Pinpoint the cell where the given text exists, returning its (x, y) midpoint coordinate. 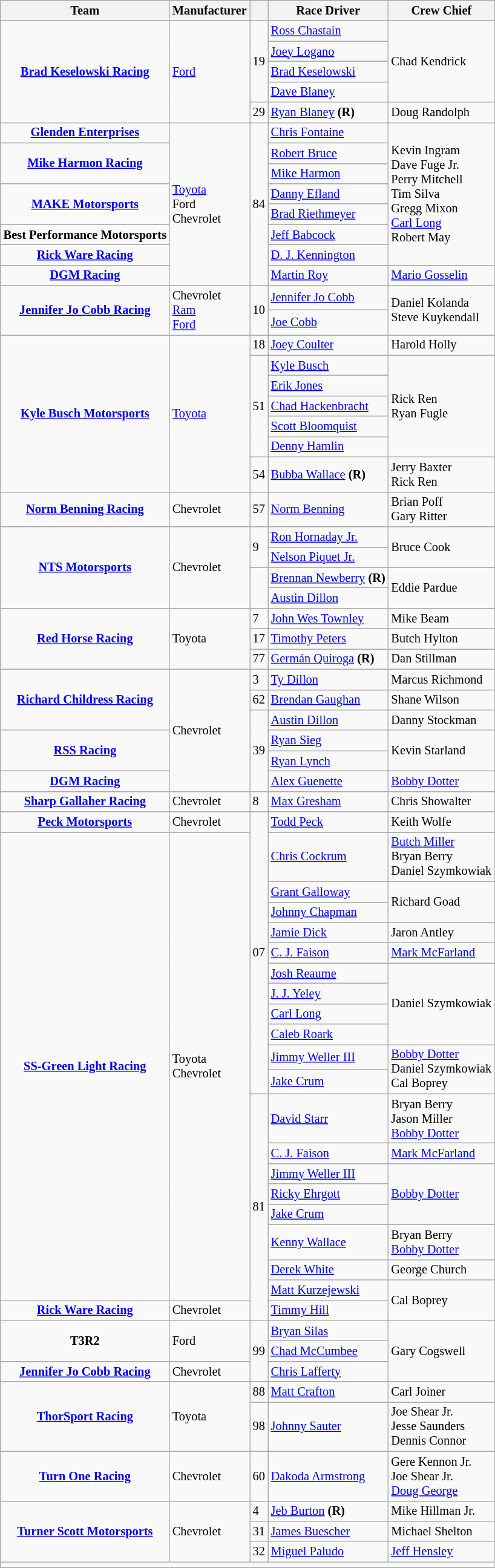
Bruce Cook (442, 547)
88 (259, 1392)
Matt Kurzejewski (328, 1290)
Race Driver (328, 10)
ToyotaChevrolet (209, 1066)
Brian PoffGary Ritter (442, 509)
3 (259, 679)
Bryan BerryBobby Dotter (442, 1242)
Ryan Sieg (328, 740)
Johnny Chapman (328, 912)
Chris Lafferty (328, 1371)
Shane Wilson (442, 700)
Miguel Paludo (328, 1552)
Johnny Sauter (328, 1426)
Chris Fontaine (328, 132)
84 (259, 203)
Harold Holly (442, 345)
9 (259, 547)
Chris Showalter (442, 802)
Kevin Starland (442, 750)
19 (259, 62)
J. J. Yeley (328, 993)
Mike Hillman Jr. (442, 1511)
Ty Dillon (328, 679)
51 (259, 406)
Ross Chastain (328, 31)
Crew Chief (442, 10)
4 (259, 1511)
Best Performance Motorsports (85, 235)
Ryan Blaney (R) (328, 113)
Chad Hackenbracht (328, 406)
Mike Harmon Racing (85, 163)
Jaron Antley (442, 932)
Jennifer Jo Cobb (328, 298)
57 (259, 509)
D. J. Kennington (328, 255)
Manufacturer (209, 10)
Dave Blaney (328, 92)
John Wes Townley (328, 618)
Dakoda Armstrong (328, 1476)
Sharp Gallaher Racing (85, 802)
Norm Benning Racing (85, 509)
Jeff Hensley (442, 1552)
Danny Efland (328, 194)
Brendan Gaughan (328, 700)
Brad Keselowski (328, 71)
Matt Crafton (328, 1392)
Erik Jones (328, 385)
Jerry BaxterRick Ren (442, 474)
17 (259, 639)
Keith Wolfe (442, 822)
Josh Reaume (328, 973)
31 (259, 1531)
Norm Benning (328, 509)
Carl Long (328, 1014)
Joe Shear Jr.Jesse SaundersDennis Connor (442, 1426)
Ryan Lynch (328, 761)
Butch MillerBryan BerryDaniel Szymkowiak (442, 857)
David Starr (328, 1119)
Mike Harmon (328, 174)
Cal Boprey (442, 1299)
Ricky Ehrgott (328, 1194)
Joey Logano (328, 51)
Todd Peck (328, 822)
Denny Hamlin (328, 446)
Grant Galloway (328, 892)
Dan Stillman (442, 659)
SS-Green Light Racing (85, 1066)
Timmy Hill (328, 1310)
Robert Bruce (328, 153)
Turn One Racing (85, 1476)
62 (259, 700)
Kenny Wallace (328, 1242)
Doug Randolph (442, 113)
8 (259, 802)
Turner Scott Motorsports (85, 1532)
54 (259, 474)
Mario Gosselin (442, 275)
ChevroletRamFord (209, 310)
Daniel Szymkowiak (442, 1004)
Richard Goad (442, 901)
29 (259, 113)
Joe Cobb (328, 322)
Ron Hornaday Jr. (328, 537)
10 (259, 310)
Brennan Newberry (R) (328, 578)
T3R2 (85, 1341)
Bobby DotterDaniel SzymkowiakCal Boprey (442, 1069)
77 (259, 659)
James Buescher (328, 1531)
Mike Beam (442, 618)
Kyle Busch (328, 365)
Joey Coulter (328, 345)
Richard Childress Racing (85, 699)
George Church (442, 1270)
Carl Joiner (442, 1392)
Eddie Pardue (442, 588)
Bryan Silas (328, 1331)
60 (259, 1476)
Jamie Dick (328, 932)
Marcus Richmond (442, 679)
RSS Racing (85, 750)
Michael Shelton (442, 1531)
Kevin IngramDave Fuge Jr.Perry MitchellTim SilvaGregg MixonCarl LongRobert May (442, 194)
Chad McCumbee (328, 1351)
Martin Roy (328, 275)
Daniel KolandaSteve Kuykendall (442, 310)
Jeb Burton (R) (328, 1511)
ThorSport Racing (85, 1417)
Jeff Babcock (328, 235)
07 (259, 953)
Bubba Wallace (R) (328, 474)
Brad Riethmeyer (328, 214)
Rick RenRyan Fugle (442, 406)
Derek White (328, 1270)
MAKE Motorsports (85, 203)
Chris Cockrum (328, 857)
Glenden Enterprises (85, 132)
Danny Stockman (442, 720)
Scott Bloomquist (328, 426)
32 (259, 1552)
Red Horse Racing (85, 639)
ToyotaFordChevrolet (209, 203)
NTS Motorsports (85, 567)
Butch Hylton (442, 639)
Germán Quiroga (R) (328, 659)
Alex Guenette (328, 781)
Max Gresham (328, 802)
18 (259, 345)
Bryan BerryJason MillerBobby Dotter (442, 1119)
Brad Keselowski Racing (85, 71)
7 (259, 618)
Timothy Peters (328, 639)
Chad Kendrick (442, 62)
Team (85, 10)
99 (259, 1351)
Nelson Piquet Jr. (328, 557)
Caleb Roark (328, 1034)
39 (259, 750)
Gere Kennon Jr.Joe Shear Jr.Doug George (442, 1476)
98 (259, 1426)
Kyle Busch Motorsports (85, 413)
Gary Cogswell (442, 1351)
Peck Motorsports (85, 822)
81 (259, 1207)
